Determine the (X, Y) coordinate at the center of the cell enclosing the given text.  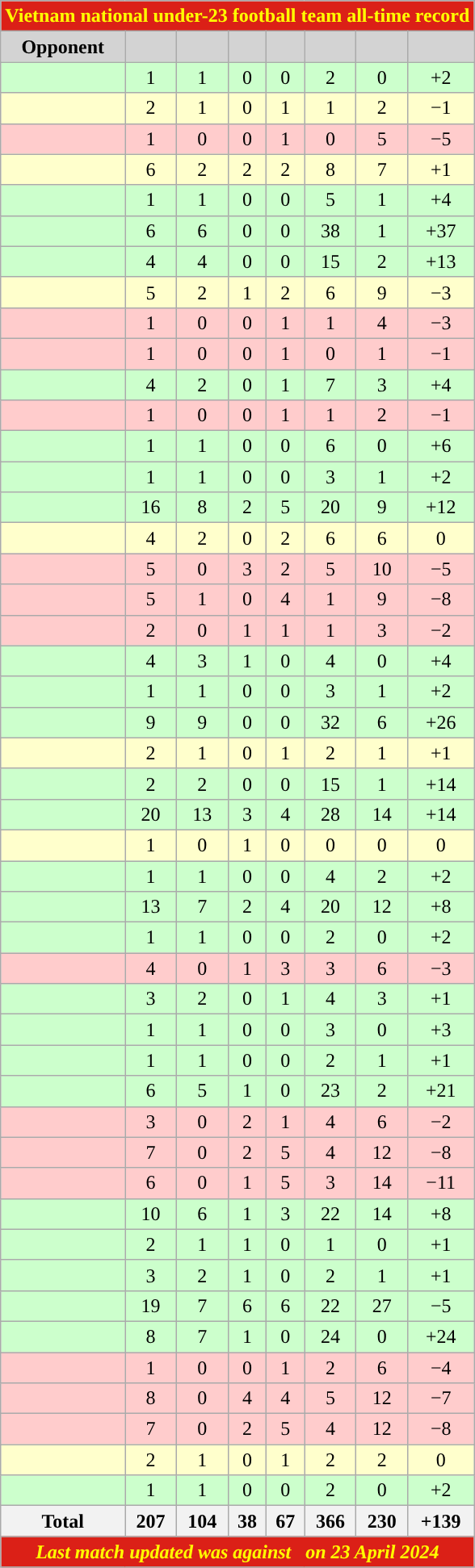
27 (382, 1306)
16 (151, 508)
+3 (440, 1030)
Last match updated was against on 23 April 2024 (237, 1552)
−4 (440, 1368)
Opponent (63, 47)
32 (330, 722)
Total (63, 1521)
67 (286, 1521)
+12 (440, 508)
23 (330, 1091)
104 (202, 1521)
+24 (440, 1336)
+26 (440, 722)
−7 (440, 1399)
230 (382, 1521)
28 (330, 814)
207 (151, 1521)
19 (151, 1306)
Vietnam national under-23 football team all-time record (237, 16)
+21 (440, 1091)
+13 (440, 261)
+139 (440, 1521)
+37 (440, 231)
366 (330, 1521)
24 (330, 1336)
+6 (440, 446)
−11 (440, 1183)
